Detect which cell encompasses the target text, then output its (x, y) center coordinate. 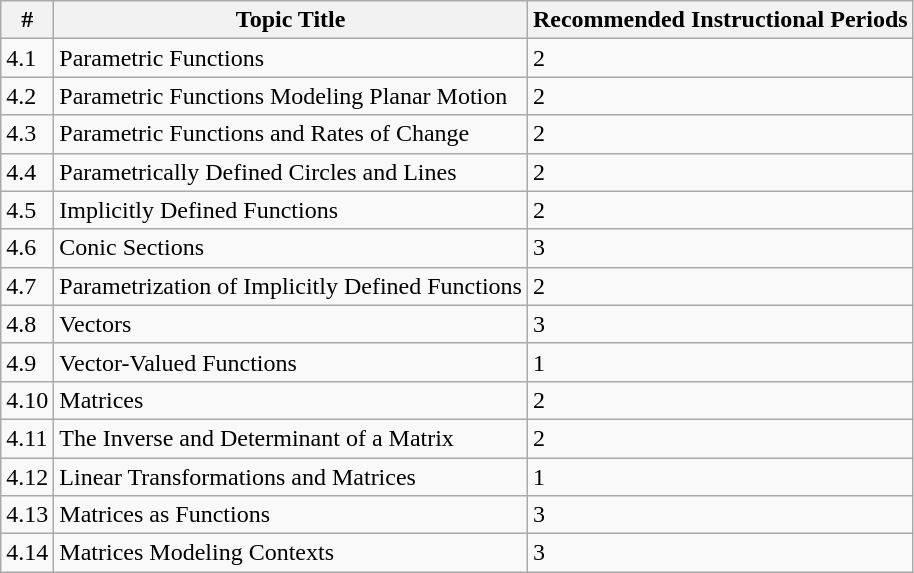
Implicitly Defined Functions (291, 210)
4.3 (28, 134)
Matrices (291, 400)
4.9 (28, 362)
4.1 (28, 58)
Topic Title (291, 20)
Conic Sections (291, 248)
Vectors (291, 324)
4.7 (28, 286)
4.2 (28, 96)
4.14 (28, 553)
4.10 (28, 400)
Linear Transformations and Matrices (291, 477)
4.11 (28, 438)
4.13 (28, 515)
Recommended Instructional Periods (720, 20)
Parametric Functions (291, 58)
Matrices as Functions (291, 515)
Parametric Functions Modeling Planar Motion (291, 96)
4.12 (28, 477)
# (28, 20)
4.8 (28, 324)
Parametrically Defined Circles and Lines (291, 172)
Vector-Valued Functions (291, 362)
4.5 (28, 210)
Parametrization of Implicitly Defined Functions (291, 286)
4.6 (28, 248)
Matrices Modeling Contexts (291, 553)
The Inverse and Determinant of a Matrix (291, 438)
4.4 (28, 172)
Parametric Functions and Rates of Change (291, 134)
